For the text-containing cell, return its midpoint in [X, Y] coordinate format. 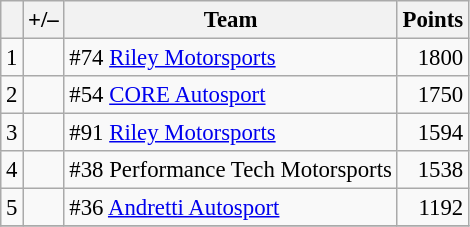
1594 [432, 133]
1750 [432, 95]
Points [432, 20]
2 [12, 95]
1800 [432, 58]
1 [12, 58]
3 [12, 133]
#74 Riley Motorsports [230, 58]
+/– [44, 20]
#91 Riley Motorsports [230, 133]
4 [12, 170]
#38 Performance Tech Motorsports [230, 170]
Team [230, 20]
1192 [432, 208]
5 [12, 208]
#36 Andretti Autosport [230, 208]
#54 CORE Autosport [230, 95]
1538 [432, 170]
